Provide the [x, y] coordinate of the cell's center where the given text is located.  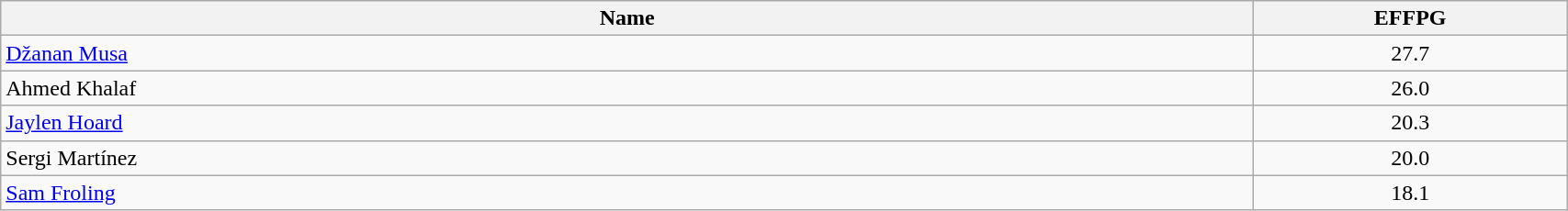
Jaylen Hoard [627, 123]
EFFPG [1411, 18]
26.0 [1411, 88]
Džanan Musa [627, 53]
18.1 [1411, 193]
Ahmed Khalaf [627, 88]
27.7 [1411, 53]
Name [627, 18]
Sergi Martínez [627, 158]
Sam Froling [627, 193]
20.0 [1411, 158]
20.3 [1411, 123]
